From the cell containing the given text, extract its center point as (X, Y) coordinate. 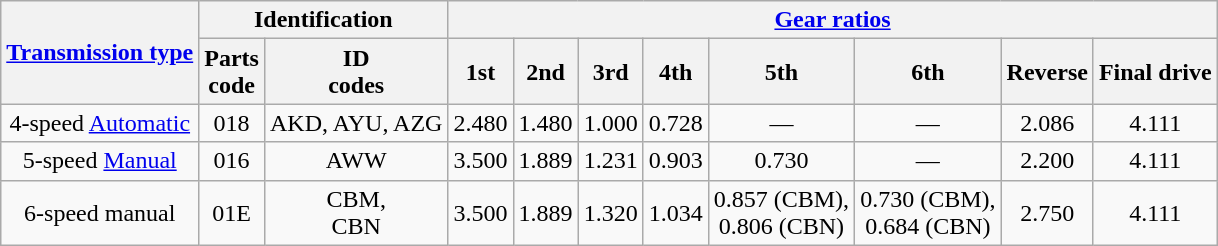
3rd (610, 72)
1.231 (610, 161)
1.034 (676, 212)
01E (232, 212)
5-speed Manual (100, 161)
1.000 (610, 123)
AWW (356, 161)
018 (232, 123)
1st (480, 72)
1.320 (610, 212)
6-speed manual (100, 212)
Gear ratios (832, 20)
5th (781, 72)
Transmission type (100, 52)
Final drive (1155, 72)
0.730 (CBM),0.684 (CBN) (928, 212)
0.728 (676, 123)
2nd (546, 72)
1.480 (546, 123)
4-speed Automatic (100, 123)
Reverse (1047, 72)
0.730 (781, 161)
2.750 (1047, 212)
Identification (324, 20)
2.086 (1047, 123)
6th (928, 72)
2.200 (1047, 161)
0.903 (676, 161)
AKD, AYU, AZG (356, 123)
0.857 (CBM),0.806 (CBN) (781, 212)
Partscode (232, 72)
4th (676, 72)
016 (232, 161)
CBM,CBN (356, 212)
IDcodes (356, 72)
2.480 (480, 123)
